Output the (X, Y) coordinate of the center of the cell containing the given text.  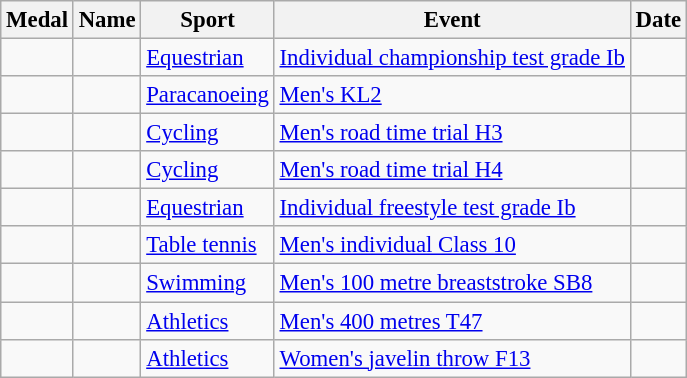
Date (658, 20)
Men's KL2 (452, 95)
Men's road time trial H4 (452, 170)
Men's road time trial H3 (452, 133)
Medal (38, 20)
Name (107, 20)
Event (452, 20)
Swimming (208, 283)
Men's 100 metre breaststroke SB8 (452, 283)
Women's javelin throw F13 (452, 358)
Sport (208, 20)
Table tennis (208, 245)
Individual championship test grade Ib (452, 58)
Men's individual Class 10 (452, 245)
Individual freestyle test grade Ib (452, 208)
Paracanoeing (208, 95)
Men's 400 metres T47 (452, 321)
